For the text-containing cell, return its midpoint in (X, Y) coordinate format. 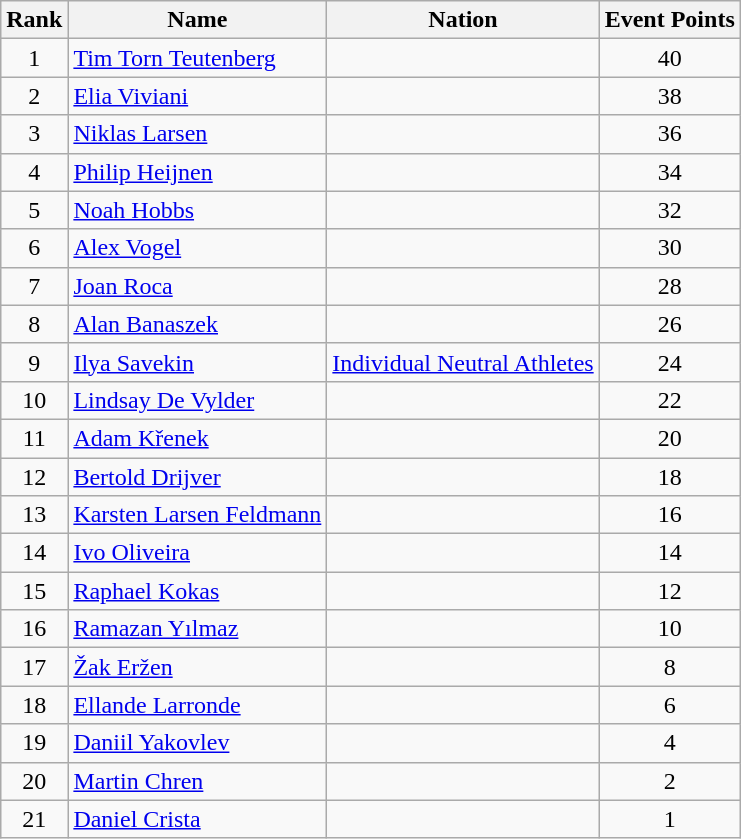
36 (670, 134)
Ellande Larronde (198, 705)
38 (670, 96)
15 (34, 591)
Individual Neutral Athletes (463, 362)
Žak Eržen (198, 667)
Ilya Savekin (198, 362)
21 (34, 819)
26 (670, 324)
Ivo Oliveira (198, 553)
Niklas Larsen (198, 134)
Karsten Larsen Feldmann (198, 515)
Joan Roca (198, 286)
7 (34, 286)
30 (670, 248)
Alex Vogel (198, 248)
Noah Hobbs (198, 210)
Alan Banaszek (198, 324)
Lindsay De Vylder (198, 400)
34 (670, 172)
40 (670, 58)
Tim Torn Teutenberg (198, 58)
Elia Viviani (198, 96)
Daniil Yakovlev (198, 743)
19 (34, 743)
3 (34, 134)
Martin Chren (198, 781)
32 (670, 210)
Philip Heijnen (198, 172)
Nation (463, 20)
24 (670, 362)
Daniel Crista (198, 819)
Bertold Drijver (198, 477)
5 (34, 210)
9 (34, 362)
Adam Křenek (198, 438)
Name (198, 20)
17 (34, 667)
Event Points (670, 20)
28 (670, 286)
11 (34, 438)
Ramazan Yılmaz (198, 629)
Rank (34, 20)
Raphael Kokas (198, 591)
13 (34, 515)
22 (670, 400)
